Capture the cell that displays the provided text and extract its [x, y] central coordinate. 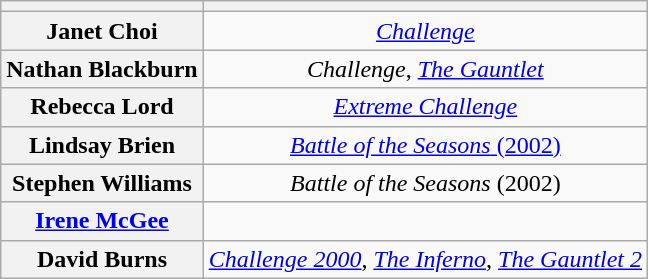
Lindsay Brien [102, 145]
David Burns [102, 259]
Stephen Williams [102, 183]
Extreme Challenge [425, 107]
Janet Choi [102, 31]
Challenge, The Gauntlet [425, 69]
Irene McGee [102, 221]
Rebecca Lord [102, 107]
Nathan Blackburn [102, 69]
Challenge [425, 31]
Challenge 2000, The Inferno, The Gauntlet 2 [425, 259]
